Find where the given text appears and provide that cell's center as (X, Y) coordinate. 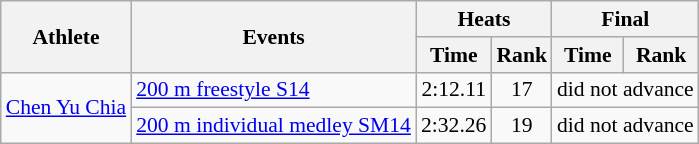
2:12.11 (454, 90)
200 m freestyle S14 (274, 90)
Chen Yu Chia (66, 108)
2:32.26 (454, 126)
17 (522, 90)
Heats (484, 19)
19 (522, 126)
Final (626, 19)
Athlete (66, 36)
Events (274, 36)
200 m individual medley SM14 (274, 126)
